Return the (X, Y) coordinate for the center point of the cell that contains the specified text.  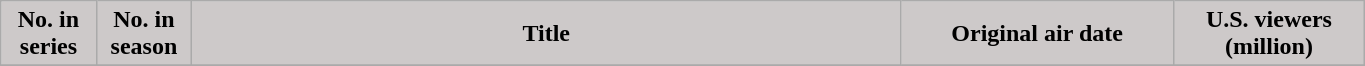
Title (546, 34)
U.S. viewers(million) (1268, 34)
No. inseason (144, 34)
Original air date (1038, 34)
No. inseries (48, 34)
